From the cell containing the given text, extract its center point as (x, y) coordinate. 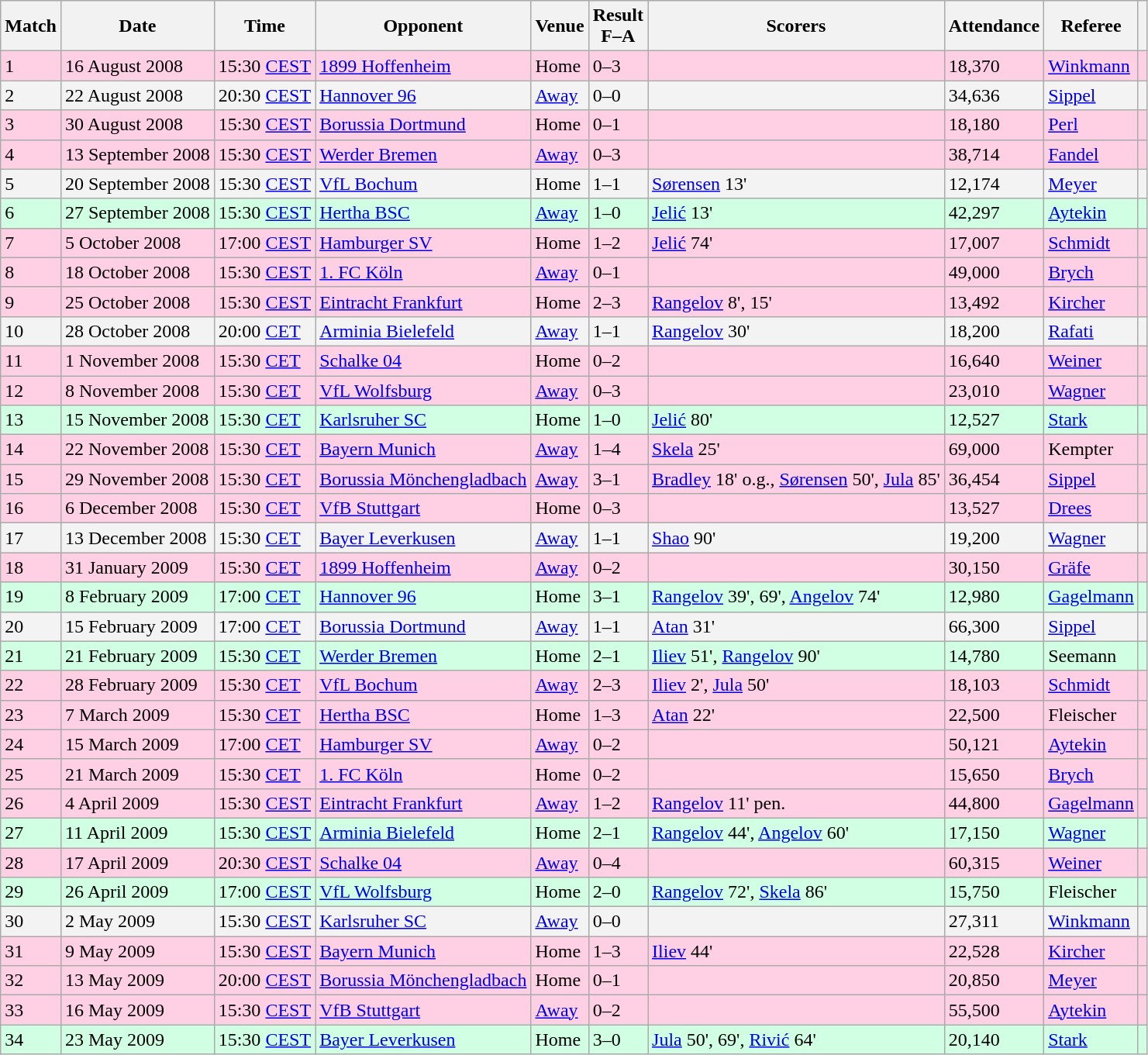
Match (31, 26)
38,714 (994, 154)
Jelić 13' (797, 213)
Referee (1091, 26)
31 January 2009 (137, 567)
22 November 2008 (137, 450)
12,527 (994, 420)
17 April 2009 (137, 863)
20:00 CEST (264, 981)
2 (31, 95)
12,174 (994, 184)
22 August 2008 (137, 95)
27 (31, 833)
Fandel (1091, 154)
Sørensen 13' (797, 184)
16 August 2008 (137, 66)
18 October 2008 (137, 272)
7 (31, 243)
22,528 (994, 951)
13 December 2008 (137, 538)
34 (31, 1039)
30 (31, 922)
19,200 (994, 538)
15,650 (994, 774)
21 February 2009 (137, 656)
Drees (1091, 509)
Bradley 18' o.g., Sørensen 50', Jula 85' (797, 479)
8 November 2008 (137, 390)
Seemann (1091, 656)
69,000 (994, 450)
27 September 2008 (137, 213)
18,103 (994, 685)
1 November 2008 (137, 360)
12,980 (994, 597)
24 (31, 744)
3–0 (618, 1039)
Iliev 2', Jula 50' (797, 685)
15,750 (994, 892)
21 March 2009 (137, 774)
Opponent (423, 26)
11 (31, 360)
4 April 2009 (137, 803)
13 (31, 420)
22 (31, 685)
30,150 (994, 567)
Skela 25' (797, 450)
25 (31, 774)
1 (31, 66)
29 (31, 892)
Iliev 51', Rangelov 90' (797, 656)
13,527 (994, 509)
Iliev 44' (797, 951)
22,500 (994, 715)
3 (31, 125)
4 (31, 154)
5 (31, 184)
18,370 (994, 66)
29 November 2008 (137, 479)
Atan 22' (797, 715)
2 May 2009 (137, 922)
1–4 (618, 450)
18,200 (994, 331)
10 (31, 331)
50,121 (994, 744)
Rangelov 11' pen. (797, 803)
9 May 2009 (137, 951)
21 (31, 656)
15 (31, 479)
13,492 (994, 302)
Rangelov 44', Angelov 60' (797, 833)
60,315 (994, 863)
26 (31, 803)
16 May 2009 (137, 1010)
66,300 (994, 626)
36,454 (994, 479)
20:00 CET (264, 331)
Perl (1091, 125)
16,640 (994, 360)
Attendance (994, 26)
2–0 (618, 892)
Jelić 74' (797, 243)
44,800 (994, 803)
23 May 2009 (137, 1039)
ResultF–A (618, 26)
8 February 2009 (137, 597)
18,180 (994, 125)
5 October 2008 (137, 243)
Venue (560, 26)
28 October 2008 (137, 331)
15 February 2009 (137, 626)
Date (137, 26)
Rangelov 72', Skela 86' (797, 892)
30 August 2008 (137, 125)
20 (31, 626)
Shao 90' (797, 538)
7 March 2009 (137, 715)
17,007 (994, 243)
26 April 2009 (137, 892)
Scorers (797, 26)
17 (31, 538)
12 (31, 390)
Kempter (1091, 450)
33 (31, 1010)
42,297 (994, 213)
28 February 2009 (137, 685)
27,311 (994, 922)
Rangelov 30' (797, 331)
0–4 (618, 863)
13 September 2008 (137, 154)
15 March 2009 (137, 744)
28 (31, 863)
23 (31, 715)
20,850 (994, 981)
6 December 2008 (137, 509)
31 (31, 951)
34,636 (994, 95)
16 (31, 509)
19 (31, 597)
14 (31, 450)
13 May 2009 (137, 981)
Gräfe (1091, 567)
11 April 2009 (137, 833)
8 (31, 272)
Atan 31' (797, 626)
23,010 (994, 390)
9 (31, 302)
6 (31, 213)
49,000 (994, 272)
Rangelov 39', 69', Angelov 74' (797, 597)
17,150 (994, 833)
25 October 2008 (137, 302)
20 September 2008 (137, 184)
20,140 (994, 1039)
15 November 2008 (137, 420)
Time (264, 26)
14,780 (994, 656)
32 (31, 981)
18 (31, 567)
Rangelov 8', 15' (797, 302)
Rafati (1091, 331)
Jelić 80' (797, 420)
Jula 50', 69', Rivić 64' (797, 1039)
55,500 (994, 1010)
